Scan for the cell matching the given text and deliver its (x, y) coordinate at center. 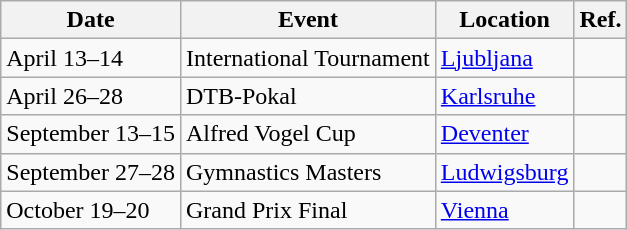
Date (91, 20)
Ljubljana (504, 58)
Event (308, 20)
Ludwigsburg (504, 172)
Grand Prix Final (308, 210)
Karlsruhe (504, 96)
Alfred Vogel Cup (308, 134)
September 13–15 (91, 134)
Location (504, 20)
Vienna (504, 210)
October 19–20 (91, 210)
DTB-Pokal (308, 96)
Gymnastics Masters (308, 172)
International Tournament (308, 58)
Deventer (504, 134)
April 13–14 (91, 58)
September 27–28 (91, 172)
Ref. (600, 20)
April 26–28 (91, 96)
